Return the (X, Y) coordinate for the center point of the cell that contains the specified text.  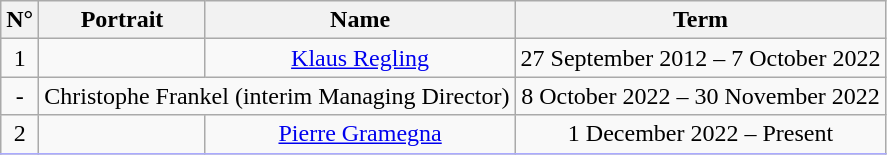
1 (20, 58)
Name (360, 20)
Pierre Gramegna (360, 134)
Klaus Regling (360, 58)
27 September 2012 – 7 October 2022 (700, 58)
- (20, 96)
Term (700, 20)
N° (20, 20)
1 December 2022 – Present (700, 134)
2 (20, 134)
8 October 2022 – 30 November 2022 (700, 96)
Portrait (122, 20)
Christophe Frankel (interim Managing Director) (277, 96)
